From the cell containing the given text, extract its center point as [x, y] coordinate. 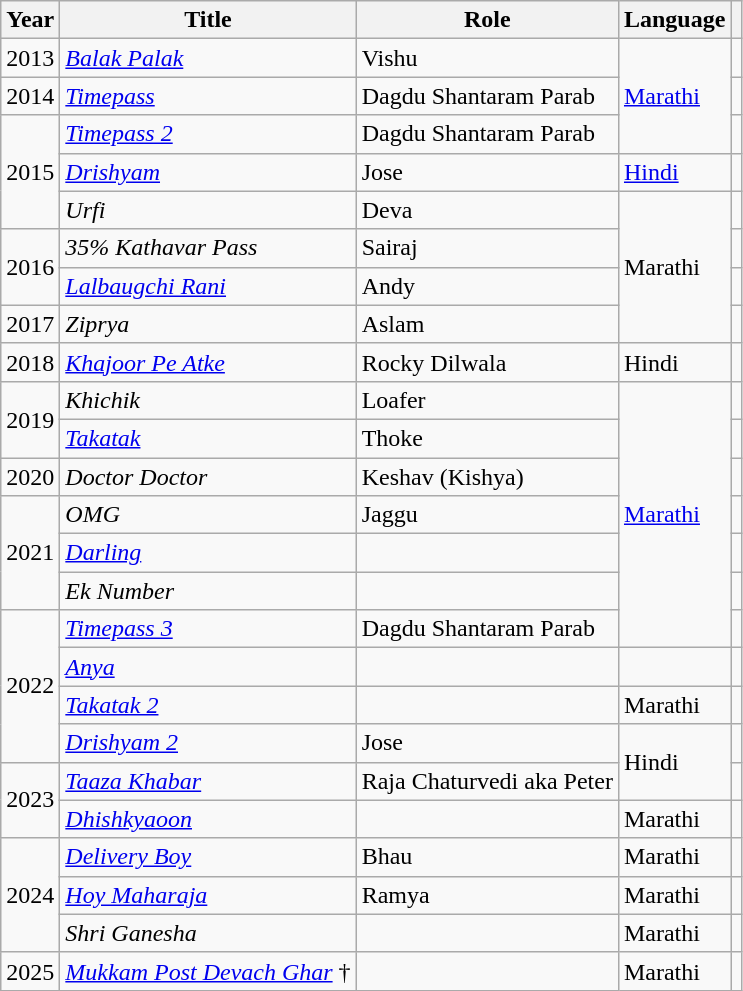
Role [487, 20]
Takatak 2 [208, 705]
Khajoor Pe Atke [208, 362]
Darling [208, 553]
Takatak [208, 438]
2013 [30, 58]
2021 [30, 553]
Keshav (Kishya) [487, 477]
Delivery Boy [208, 857]
Loafer [487, 400]
Thoke [487, 438]
Hoy Maharaja [208, 895]
Drishyam [208, 172]
Anya [208, 667]
Title [208, 20]
Khichik [208, 400]
Shri Ganesha [208, 933]
Urfi [208, 210]
Deva [487, 210]
2019 [30, 419]
2018 [30, 362]
2022 [30, 686]
Rocky Dilwala [487, 362]
2014 [30, 96]
2025 [30, 971]
Drishyam 2 [208, 743]
Timepass 3 [208, 629]
Timepass [208, 96]
35% Kathavar Pass [208, 248]
Jaggu [487, 515]
Ek Number [208, 591]
2024 [30, 895]
2020 [30, 477]
Language [674, 20]
Andy [487, 286]
Timepass 2 [208, 134]
2023 [30, 800]
Mukkam Post Devach Ghar † [208, 971]
Aslam [487, 324]
Lalbaugchi Rani [208, 286]
OMG [208, 515]
Raja Chaturvedi aka Peter [487, 781]
Balak Palak [208, 58]
Ziprya [208, 324]
Doctor Doctor [208, 477]
2015 [30, 172]
2016 [30, 267]
Ramya [487, 895]
Bhau [487, 857]
Year [30, 20]
Dhishkyaoon [208, 819]
Sairaj [487, 248]
Taaza Khabar [208, 781]
2017 [30, 324]
Vishu [487, 58]
